Find where the given text appears and provide that cell's center as [X, Y] coordinate. 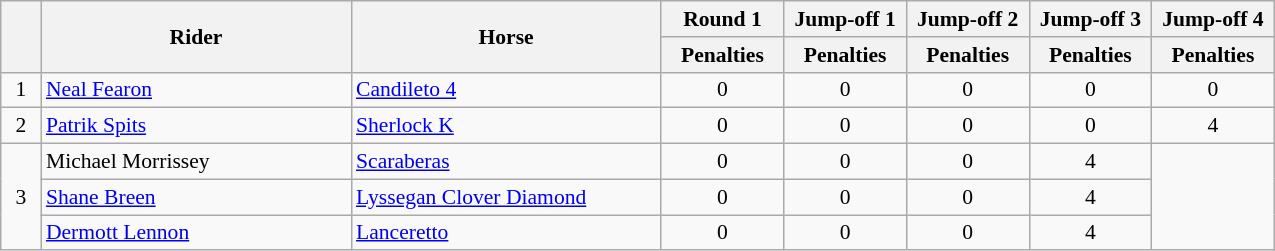
Scaraberas [506, 162]
Horse [506, 36]
Candileto 4 [506, 90]
Shane Breen [196, 197]
Sherlock K [506, 126]
Dermott Lennon [196, 233]
Lanceretto [506, 233]
3 [21, 198]
Jump-off 1 [846, 19]
Jump-off 4 [1214, 19]
Neal Fearon [196, 90]
2 [21, 126]
Round 1 [722, 19]
1 [21, 90]
Patrik Spits [196, 126]
Jump-off 3 [1090, 19]
Michael Morrissey [196, 162]
Rider [196, 36]
Lyssegan Clover Diamond [506, 197]
Jump-off 2 [968, 19]
